Locate the cell with the specified text and output its [x, y] center coordinate. 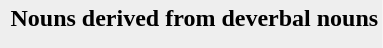
Nouns derived from deverbal nouns [194, 18]
